Search for the cell housing the specified text and yield its (x, y) center coordinate. 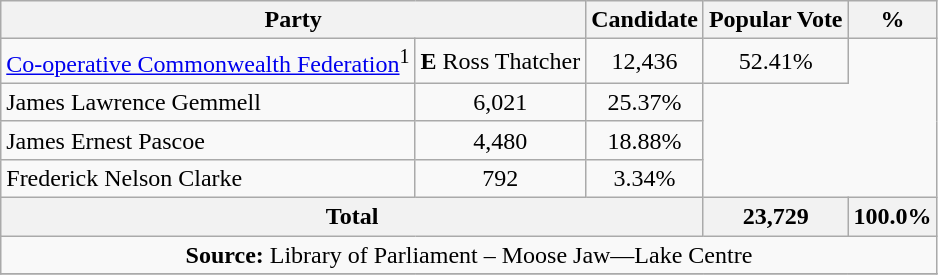
792 (500, 178)
% (892, 20)
Total (352, 217)
James Lawrence Gemmell (208, 102)
23,729 (776, 217)
25.37% (645, 102)
Source: Library of Parliament – Moose Jaw—Lake Centre (469, 255)
James Ernest Pascoe (208, 140)
100.0% (892, 217)
Frederick Nelson Clarke (208, 178)
3.34% (645, 178)
4,480 (500, 140)
18.88% (645, 140)
12,436 (645, 62)
E Ross Thatcher (500, 62)
6,021 (500, 102)
Popular Vote (776, 20)
Co-operative Commonwealth Federation1 (208, 62)
52.41% (776, 62)
Candidate (645, 20)
Party (294, 20)
